Find where the given text appears and provide that cell's center as [x, y] coordinate. 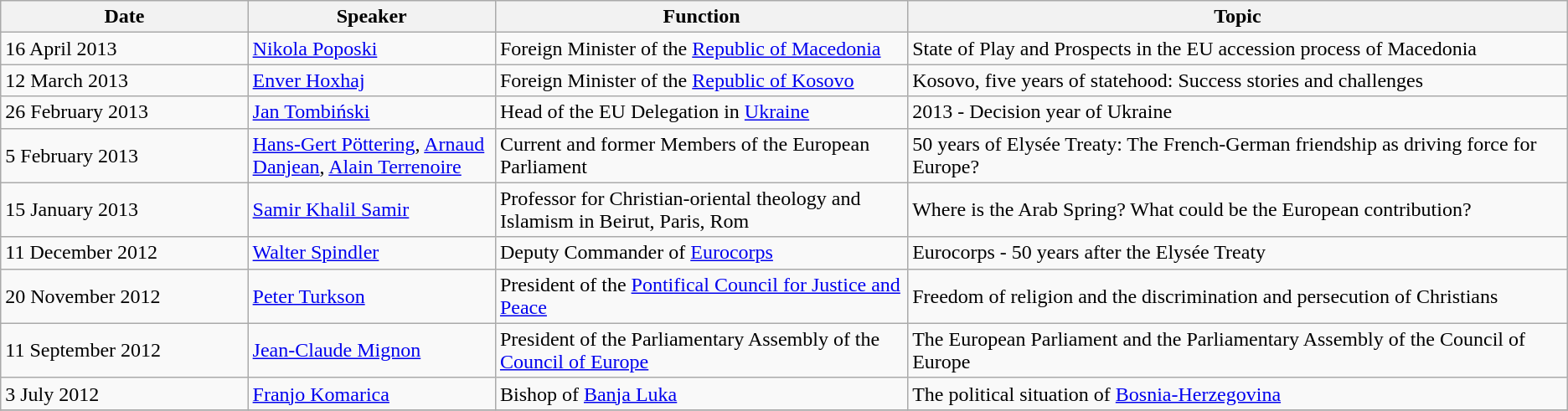
Current and former Members of the European Parliament [701, 156]
Peter Turkson [372, 296]
Jean-Claude Mignon [372, 350]
15 January 2013 [124, 209]
Speaker [372, 17]
Eurocorps - 50 years after the Elysée Treaty [1238, 253]
Franjo Komarica [372, 393]
Nikola Poposki [372, 49]
Topic [1238, 17]
The political situation of Bosnia-Herzegovina [1238, 393]
Freedom of religion and the discrimination and persecution of Christians [1238, 296]
Function [701, 17]
Foreign Minister of the Republic of Kosovo [701, 80]
Hans-Gert Pöttering, Arnaud Danjean, Alain Terrenoire [372, 156]
11 September 2012 [124, 350]
26 February 2013 [124, 112]
11 December 2012 [124, 253]
Kosovo, five years of statehood: Success stories and challenges [1238, 80]
Bishop of Banja Luka [701, 393]
President of the Pontifical Council for Justice and Peace [701, 296]
5 February 2013 [124, 156]
President of the Parliamentary Assembly of the Council of Europe [701, 350]
Jan Tombiński [372, 112]
3 July 2012 [124, 393]
Where is the Arab Spring? What could be the European contribution? [1238, 209]
Samir Khalil Samir [372, 209]
Enver Hoxhaj [372, 80]
50 years of Elysée Treaty: The French-German friendship as driving force for Europe? [1238, 156]
12 March 2013 [124, 80]
The European Parliament and the Parliamentary Assembly of the Council of Europe [1238, 350]
Head of the EU Delegation in Ukraine [701, 112]
Deputy Commander of Eurocorps [701, 253]
20 November 2012 [124, 296]
16 April 2013 [124, 49]
Foreign Minister of the Republic of Macedonia [701, 49]
2013 - Decision year of Ukraine [1238, 112]
Professor for Christian-oriental theology and Islamism in Beirut, Paris, Rom [701, 209]
Date [124, 17]
Walter Spindler [372, 253]
State of Play and Prospects in the EU accession process of Macedonia [1238, 49]
